Return [x, y] of the center of cell containing provided text 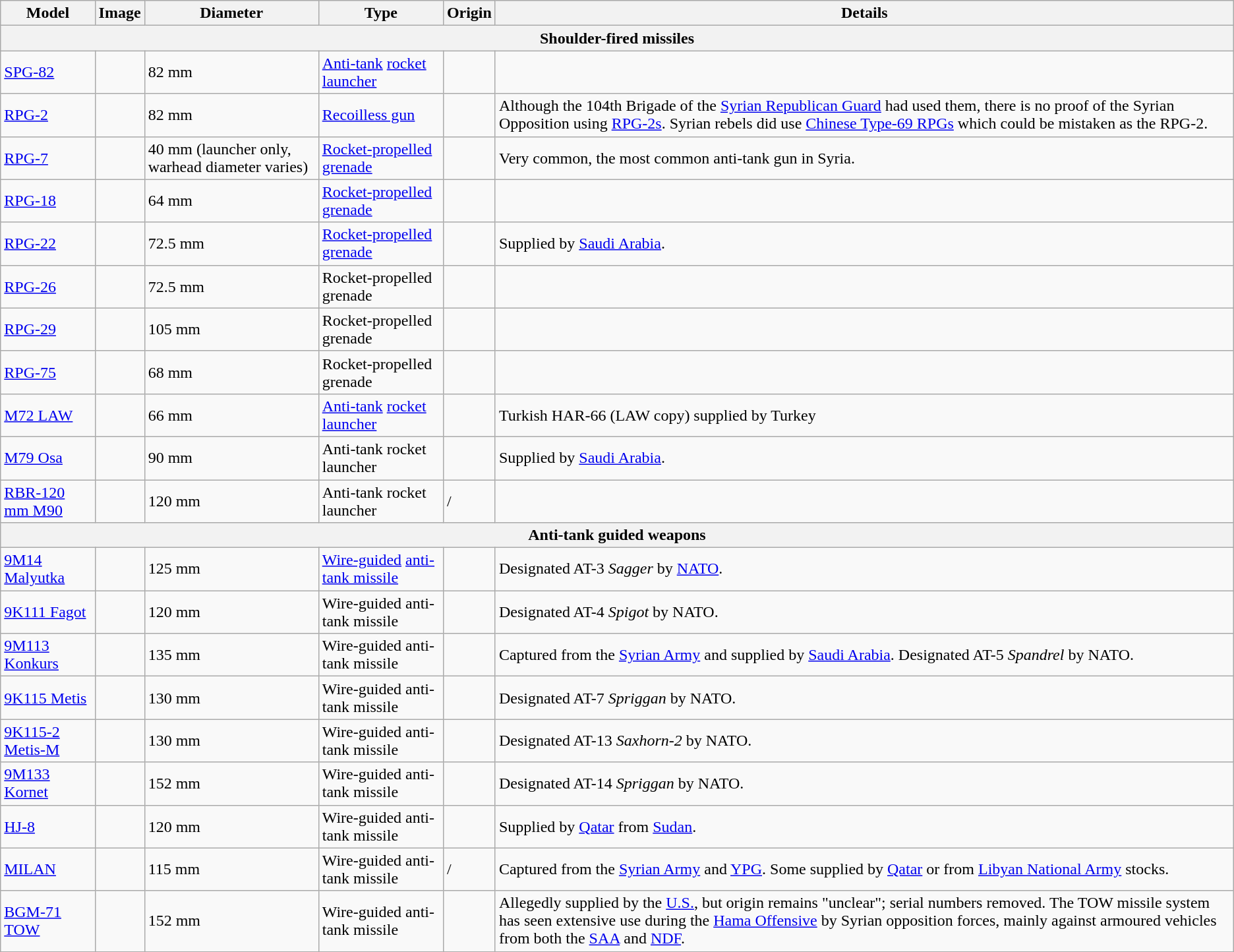
RPG-75 [47, 372]
Designated AT-7 Spriggan by NATO. [864, 698]
105 mm [231, 330]
115 mm [231, 869]
Model [47, 13]
9M113 Konkurs [47, 655]
Designated AT-4 Spigot by NATO. [864, 612]
Captured from the Syrian Army and supplied by Saudi Arabia. Designated AT-5 Spandrel by NATO. [864, 655]
64 mm [231, 200]
Image [120, 13]
Recoilless gun [381, 115]
RPG-26 [47, 286]
SPG-82 [47, 73]
Anti-tank guided weapons [617, 535]
9K111 Fagot [47, 612]
9M14 Malyutka [47, 570]
Origin [469, 13]
Diameter [231, 13]
Shoulder-fired missiles [617, 38]
RBR-120 mm M90 [47, 501]
9K115-2 Metis-M [47, 741]
RPG-22 [47, 244]
Designated AT-14 Spriggan by NATO. [864, 783]
9M133 Kornet [47, 783]
BGM-71 TOW [47, 921]
RPG-2 [47, 115]
Captured from the Syrian Army and YPG. Some supplied by Qatar or from Libyan National Army stocks. [864, 869]
Designated AT-13 Saxhorn-2 by NATO. [864, 741]
M72 LAW [47, 415]
40 mm (launcher only, warhead diameter varies) [231, 158]
135 mm [231, 655]
RPG-18 [47, 200]
90 mm [231, 458]
9K115 Metis [47, 698]
66 mm [231, 415]
RPG-7 [47, 158]
Details [864, 13]
Very common, the most common anti-tank gun in Syria. [864, 158]
HJ-8 [47, 827]
MILAN [47, 869]
Supplied by Qatar from Sudan. [864, 827]
Turkish HAR-66 (LAW copy) supplied by Turkey [864, 415]
Type [381, 13]
M79 Osa [47, 458]
125 mm [231, 570]
RPG-29 [47, 330]
Designated AT-3 Sagger by NATO. [864, 570]
68 mm [231, 372]
